Return [X, Y] of the center of cell containing provided text 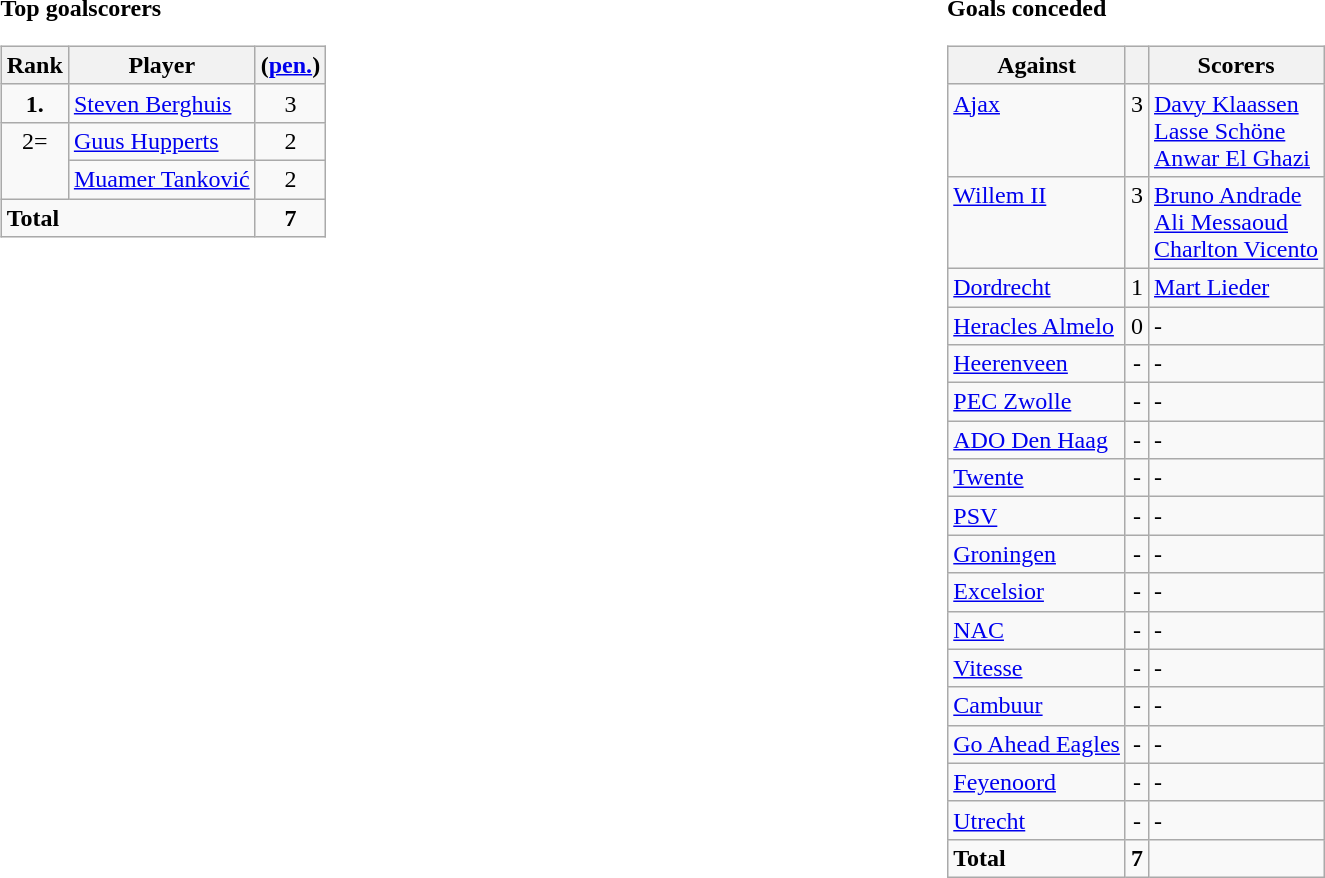
Steven Berghuis [162, 103]
Davy Klaassen Lasse Schöne Anwar El Ghazi [1236, 130]
PEC Zwolle [1037, 402]
Go Ahead Eagles [1037, 744]
Heracles Almelo [1037, 325]
1 [1136, 287]
Muamer Tanković [162, 179]
1. [34, 103]
Rank [34, 65]
NAC [1037, 630]
Groningen [1037, 554]
Guus Hupperts [162, 141]
Vitesse [1037, 668]
Dordrecht [1037, 287]
Feyenoord [1037, 782]
Willem II [1037, 222]
Excelsior [1037, 592]
Player [162, 65]
ADO Den Haag [1037, 440]
Heerenveen [1037, 364]
Utrecht [1037, 820]
Cambuur [1037, 706]
Against [1037, 65]
Twente [1037, 478]
(pen.) [290, 65]
Ajax [1037, 130]
2= [34, 160]
PSV [1037, 516]
Scorers [1236, 65]
0 [1136, 325]
Mart Lieder [1236, 287]
Bruno Andrade Ali Messaoud Charlton Vicento [1236, 222]
